Locate the cell with the specified text and output its (x, y) center coordinate. 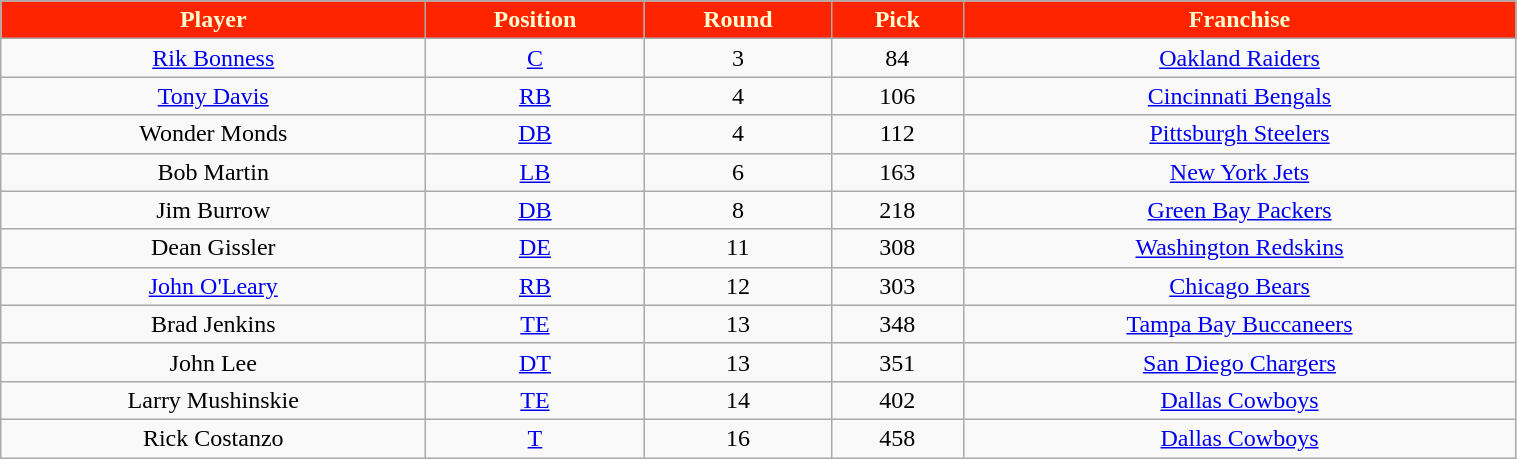
C (535, 58)
Bob Martin (214, 172)
Round (738, 20)
Washington Redskins (1240, 248)
Franchise (1240, 20)
New York Jets (1240, 172)
308 (898, 248)
Wonder Monds (214, 134)
San Diego Chargers (1240, 362)
Dean Gissler (214, 248)
106 (898, 96)
351 (898, 362)
Chicago Bears (1240, 286)
402 (898, 400)
John O'Leary (214, 286)
218 (898, 210)
163 (898, 172)
Pick (898, 20)
DE (535, 248)
84 (898, 58)
458 (898, 438)
12 (738, 286)
112 (898, 134)
16 (738, 438)
Oakland Raiders (1240, 58)
Larry Mushinskie (214, 400)
Tampa Bay Buccaneers (1240, 324)
6 (738, 172)
LB (535, 172)
DT (535, 362)
348 (898, 324)
John Lee (214, 362)
Position (535, 20)
11 (738, 248)
Tony Davis (214, 96)
14 (738, 400)
Rick Costanzo (214, 438)
3 (738, 58)
Green Bay Packers (1240, 210)
Pittsburgh Steelers (1240, 134)
303 (898, 286)
Player (214, 20)
T (535, 438)
Jim Burrow (214, 210)
Cincinnati Bengals (1240, 96)
Brad Jenkins (214, 324)
Rik Bonness (214, 58)
8 (738, 210)
